For the text-containing cell, return its midpoint in (x, y) coordinate format. 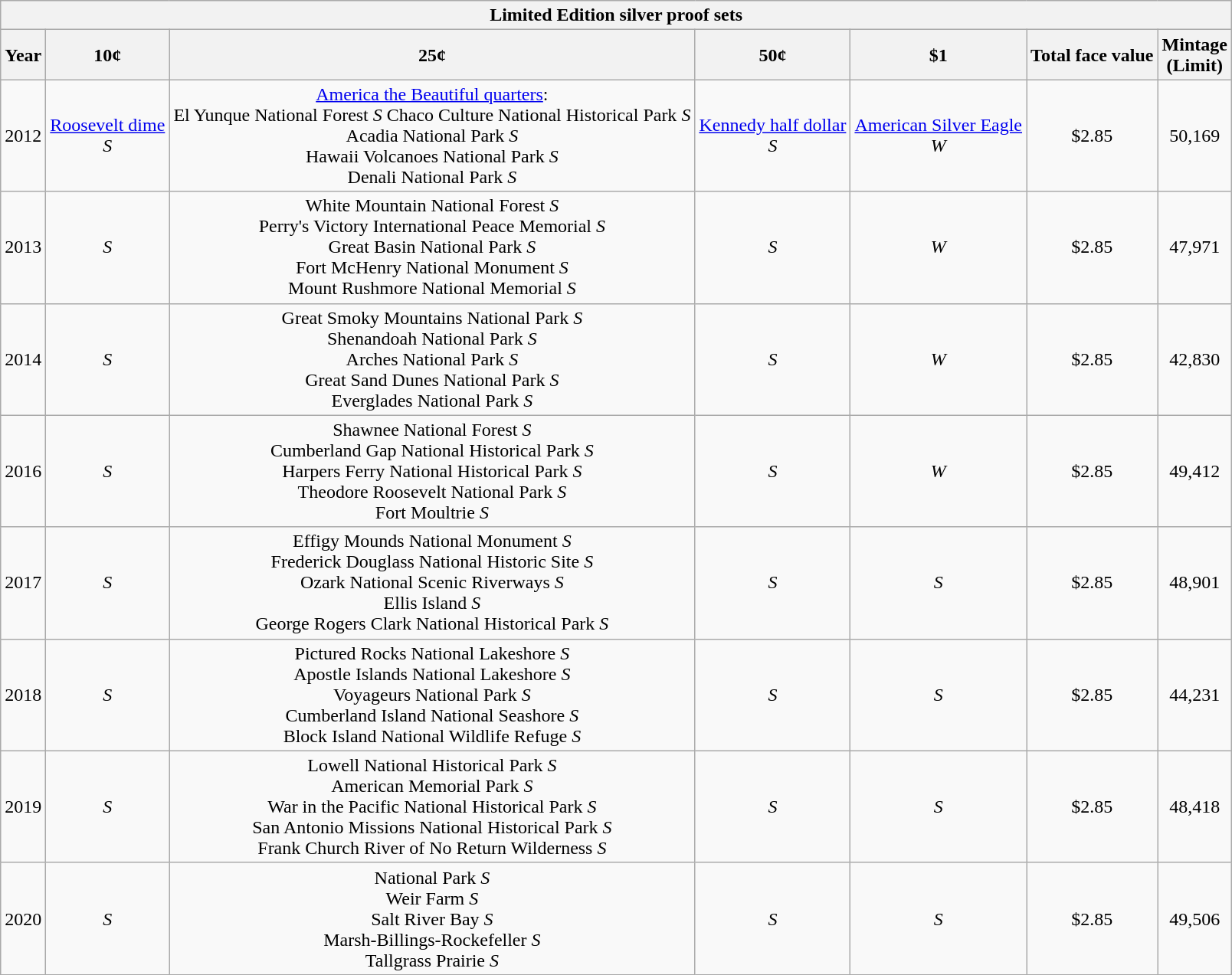
2017 (23, 583)
10¢ (107, 55)
$1 (939, 55)
25¢ (432, 55)
48,418 (1194, 807)
44,231 (1194, 695)
2016 (23, 471)
50¢ (772, 55)
Limited Edition silver proof sets (616, 15)
2013 (23, 247)
48,901 (1194, 583)
2018 (23, 695)
National Park SWeir Farm SSalt River Bay SMarsh-Billings-Rockefeller STallgrass Prairie S (432, 918)
49,412 (1194, 471)
Great Smoky Mountains National Park SShenandoah National Park SArches National Park SGreat Sand Dunes National Park SEverglades National Park S (432, 359)
Year (23, 55)
Mintage(Limit) (1194, 55)
2019 (23, 807)
49,506 (1194, 918)
2012 (23, 136)
42,830 (1194, 359)
47,971 (1194, 247)
American Silver EagleW (939, 136)
Total face value (1093, 55)
50,169 (1194, 136)
Roosevelt dimeS (107, 136)
2014 (23, 359)
2020 (23, 918)
Kennedy half dollarS (772, 136)
